Output the (x, y) coordinate of the center of the cell containing the given text.  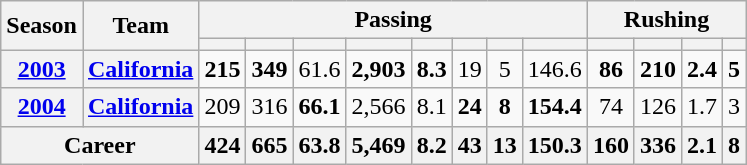
66.1 (320, 107)
424 (222, 145)
19 (470, 69)
2,566 (378, 107)
8.3 (432, 69)
43 (470, 145)
150.3 (554, 145)
336 (658, 145)
2003 (42, 69)
2004 (42, 107)
209 (222, 107)
Career (100, 145)
Rushing (666, 20)
63.8 (320, 145)
154.4 (554, 107)
665 (270, 145)
3 (734, 107)
210 (658, 69)
86 (610, 69)
61.6 (320, 69)
8.1 (432, 107)
8.2 (432, 145)
1.7 (702, 107)
Team (140, 26)
2.1 (702, 145)
2.4 (702, 69)
5,469 (378, 145)
13 (504, 145)
74 (610, 107)
146.6 (554, 69)
316 (270, 107)
Season (42, 26)
2,903 (378, 69)
24 (470, 107)
349 (270, 69)
126 (658, 107)
215 (222, 69)
160 (610, 145)
Passing (393, 20)
